For the text-containing cell, return its midpoint in (X, Y) coordinate format. 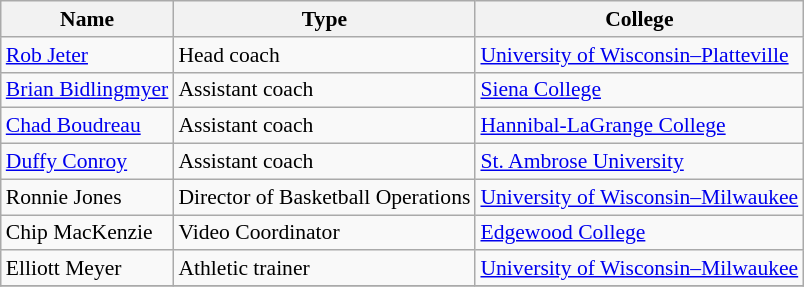
Rob Jeter (88, 55)
Name (88, 19)
Video Coordinator (324, 233)
Brian Bidlingmyer (88, 90)
Type (324, 19)
Ronnie Jones (88, 197)
Chip MacKenzie (88, 233)
Hannibal-LaGrange College (639, 126)
College (639, 19)
Director of Basketball Operations (324, 197)
Elliott Meyer (88, 269)
Edgewood College (639, 233)
Siena College (639, 90)
Head coach (324, 55)
Athletic trainer (324, 269)
University of Wisconsin–Platteville (639, 55)
St. Ambrose University (639, 162)
Chad Boudreau (88, 126)
Duffy Conroy (88, 162)
